Return [X, Y] of the center of cell containing provided text 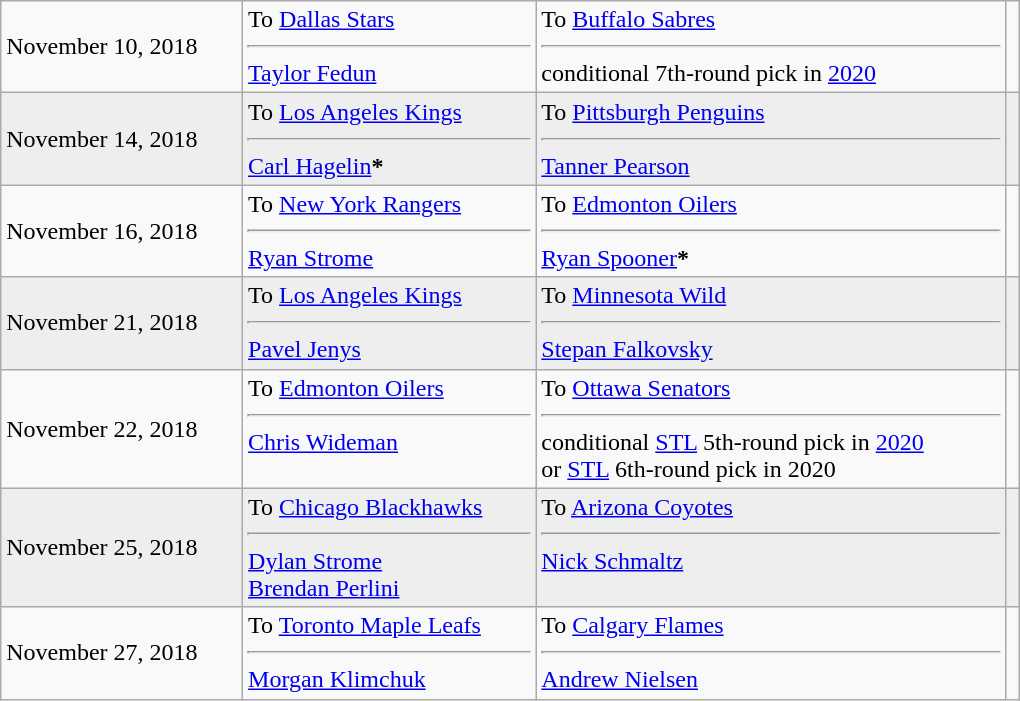
To Minnesota WildStepan Falkovsky [771, 323]
November 21, 2018 [122, 323]
November 16, 2018 [122, 231]
To Ottawa Senatorsconditional STL 5th-round pick in 2020or STL 6th-round pick in 2020 [771, 428]
To Toronto Maple LeafsMorgan Klimchuk [390, 653]
To Buffalo Sabresconditional 7th-round pick in 2020 [771, 47]
To Edmonton OilersRyan Spooner* [771, 231]
November 10, 2018 [122, 47]
To Pittsburgh PenguinsTanner Pearson [771, 139]
November 25, 2018 [122, 548]
To Los Angeles KingsPavel Jenys [390, 323]
November 14, 2018 [122, 139]
To Calgary FlamesAndrew Nielsen [771, 653]
To Chicago BlackhawksDylan StromeBrendan Perlini [390, 548]
To Edmonton OilersChris Wideman [390, 428]
To New York RangersRyan Strome [390, 231]
To Arizona CoyotesNick Schmaltz [771, 548]
November 22, 2018 [122, 428]
To Dallas StarsTaylor Fedun [390, 47]
November 27, 2018 [122, 653]
To Los Angeles KingsCarl Hagelin* [390, 139]
